Return [x, y] of the center of cell containing provided text 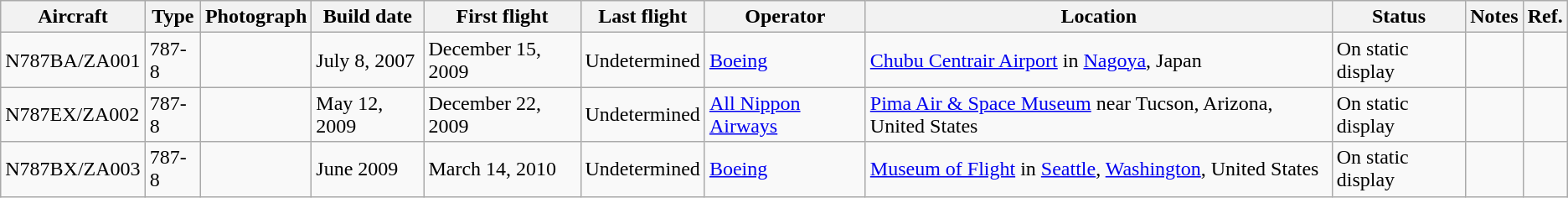
Photograph [255, 17]
Pima Air & Space Museum near Tucson, Arizona, United States [1099, 114]
Ref. [1545, 17]
First flight [503, 17]
May 12, 2009 [368, 114]
Chubu Centrair Airport in Nagoya, Japan [1099, 60]
December 15, 2009 [503, 60]
December 22, 2009 [503, 114]
Aircraft [73, 17]
Status [1399, 17]
Operator [785, 17]
June 2009 [368, 169]
N787EX/ZA002 [73, 114]
N787BX/ZA003 [73, 169]
July 8, 2007 [368, 60]
All Nippon Airways [785, 114]
March 14, 2010 [503, 169]
Last flight [642, 17]
Type [173, 17]
Location [1099, 17]
Museum of Flight in Seattle, Washington, United States [1099, 169]
Build date [368, 17]
Notes [1494, 17]
N787BA/ZA001 [73, 60]
